Identify which cell holds the provided text, then report its (x, y) central coordinate. 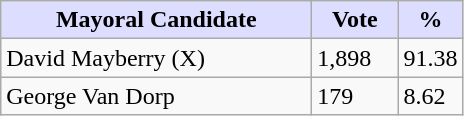
1,898 (355, 58)
David Mayberry (X) (156, 58)
91.38 (430, 58)
Vote (355, 20)
8.62 (430, 96)
Mayoral Candidate (156, 20)
179 (355, 96)
% (430, 20)
George Van Dorp (156, 96)
